Pinpoint the cell where the given text exists, returning its (X, Y) midpoint coordinate. 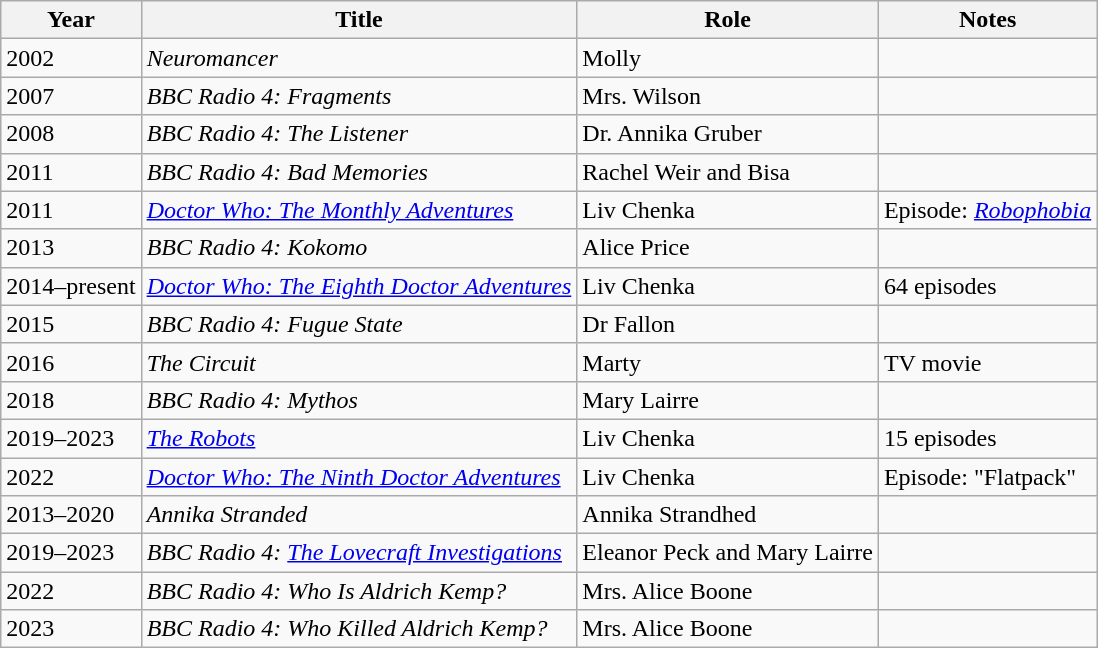
BBC Radio 4: The Lovecraft Investigations (359, 553)
BBC Radio 4: Bad Memories (359, 172)
2015 (71, 324)
The Circuit (359, 362)
Rachel Weir and Bisa (728, 172)
Dr. Annika Gruber (728, 134)
Neuromancer (359, 58)
64 episodes (987, 286)
2013–2020 (71, 515)
The Robots (359, 438)
BBC Radio 4: Fragments (359, 96)
Eleanor Peck and Mary Lairre (728, 553)
Alice Price (728, 248)
Marty (728, 362)
2014–present (71, 286)
Annika Stranded (359, 515)
2007 (71, 96)
Mrs. Wilson (728, 96)
Mary Lairre (728, 400)
BBC Radio 4: The Listener (359, 134)
BBC Radio 4: Mythos (359, 400)
Episode: Robophobia (987, 210)
2023 (71, 629)
Annika Strandhed (728, 515)
Molly (728, 58)
BBC Radio 4: Fugue State (359, 324)
2002 (71, 58)
2008 (71, 134)
2018 (71, 400)
Doctor Who: The Ninth Doctor Adventures (359, 477)
Dr Fallon (728, 324)
TV movie (987, 362)
Year (71, 20)
15 episodes (987, 438)
Role (728, 20)
Title (359, 20)
Notes (987, 20)
BBC Radio 4: Who Killed Aldrich Kemp? (359, 629)
2013 (71, 248)
Doctor Who: The Monthly Adventures (359, 210)
Doctor Who: The Eighth Doctor Adventures (359, 286)
2016 (71, 362)
Episode: "Flatpack" (987, 477)
BBC Radio 4: Kokomo (359, 248)
BBC Radio 4: Who Is Aldrich Kemp? (359, 591)
